Scan for the cell matching the given text and deliver its [X, Y] coordinate at center. 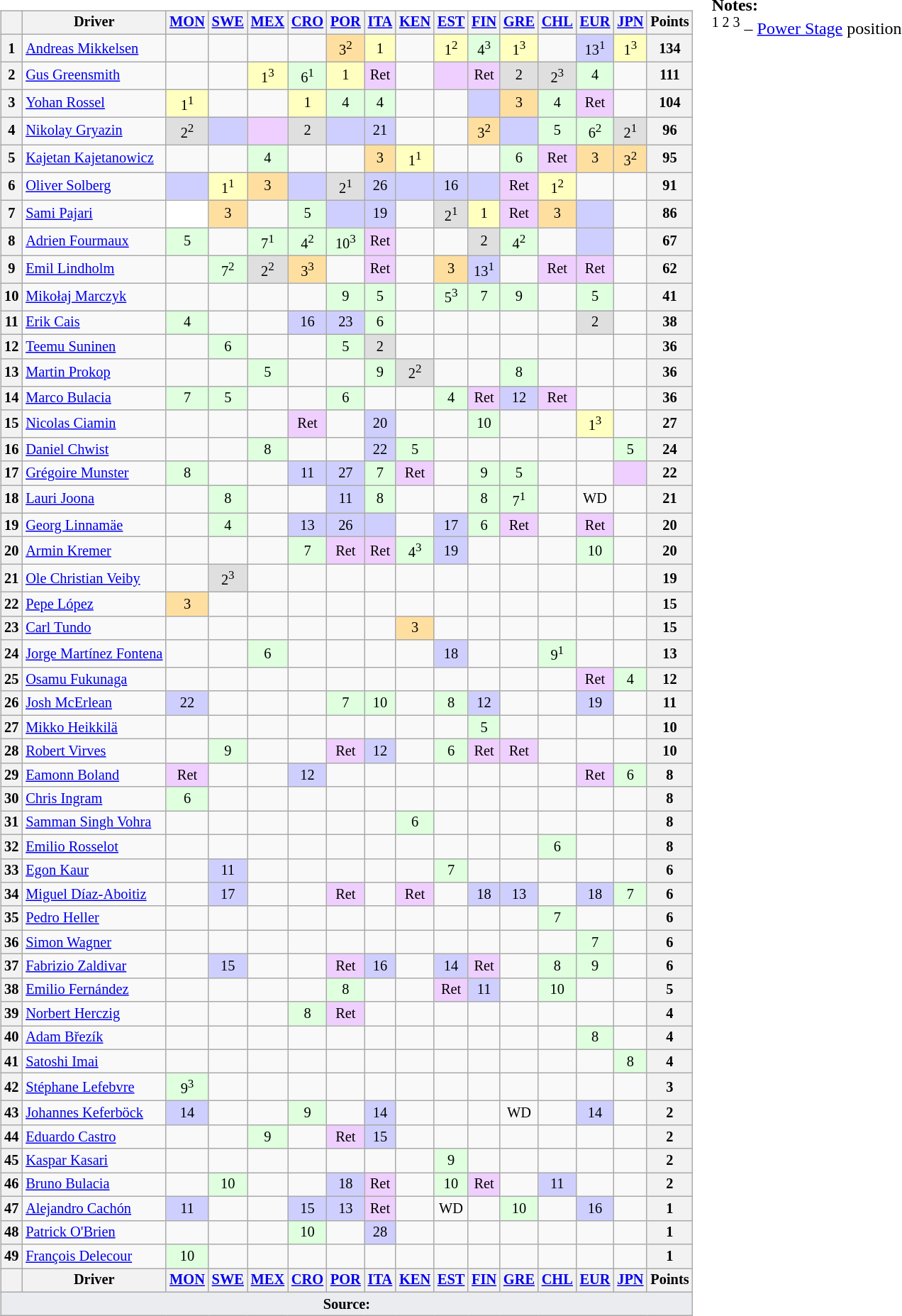
Emil Lindholm [94, 270]
Pedro Heller [94, 918]
Mikołaj Marczyk [94, 297]
47 [11, 1209]
Nikolay Gryazin [94, 131]
Emilio Fernández [94, 990]
72 [228, 270]
67 [669, 241]
Yohan Rossel [94, 104]
Pepe López [94, 604]
34 [11, 895]
86 [669, 214]
Ole Christian Veiby [94, 579]
93 [187, 1087]
103 [346, 241]
134 [669, 48]
29 [11, 775]
Alejandro Cachón [94, 1209]
Gus Greensmith [94, 75]
48 [11, 1232]
Robert Virves [94, 751]
30 [11, 799]
Fabrizio Zaldivar [94, 966]
Kaspar Kasari [94, 1161]
111 [669, 75]
61 [308, 75]
Oliver Solberg [94, 186]
Josh McErlean [94, 703]
Egon Kaur [94, 870]
François Delecour [94, 1256]
Mikko Heikkilä [94, 727]
Eamonn Boland [94, 775]
Armin Kremer [94, 551]
Adam Březík [94, 1038]
104 [669, 104]
53 [451, 297]
Source: [346, 1304]
Daniel Chwist [94, 450]
Nicolas Ciamin [94, 424]
Miguel Díaz-Aboitiz [94, 895]
Osamu Fukunaga [94, 680]
Jorge Martínez Fontena [94, 654]
Patrick O'Brien [94, 1232]
35 [11, 918]
45 [11, 1161]
Teemu Suninen [94, 346]
Marco Bulacia [94, 398]
Kajetan Kajetanowicz [94, 159]
Samman Singh Vohra [94, 823]
96 [669, 131]
Stéphane Lefebvre [94, 1087]
Andreas Mikkelsen [94, 48]
37 [11, 966]
Martin Prokop [94, 372]
Norbert Herczig [94, 1014]
Adrien Fourmaux [94, 241]
Bruno Bulacia [94, 1185]
39 [11, 1014]
46 [11, 1185]
Georg Linnamäe [94, 525]
Erik Cais [94, 323]
31 [11, 823]
Simon Wagner [94, 942]
Lauri Joona [94, 499]
Johannes Keferböck [94, 1113]
Eduardo Castro [94, 1137]
Satoshi Imai [94, 1061]
Grégoire Munster [94, 473]
Sami Pajari [94, 214]
Carl Tundo [94, 628]
49 [11, 1256]
95 [669, 159]
40 [11, 1038]
Emilio Rosselot [94, 846]
25 [11, 680]
Chris Ingram [94, 799]
44 [11, 1137]
